Return the (x, y) coordinate for the center point of the cell that contains the specified text.  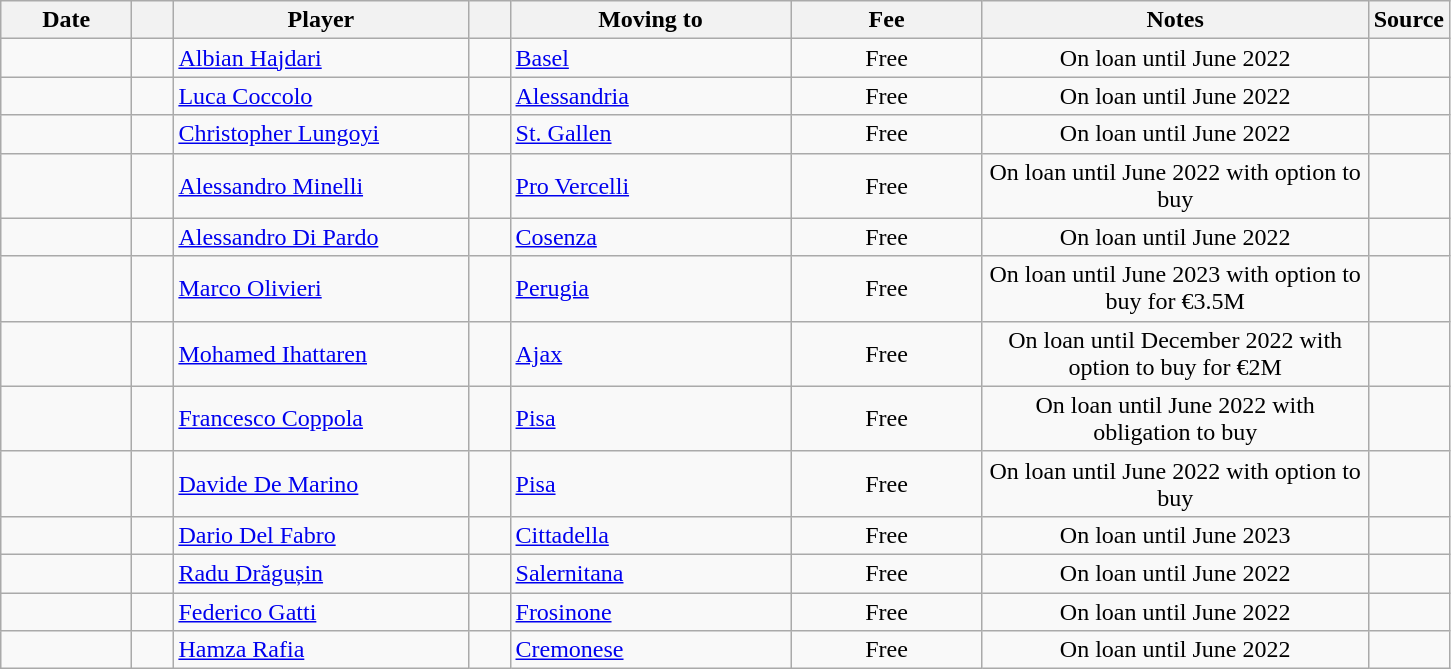
Radu Drăgușin (321, 573)
Salernitana (650, 573)
Basel (650, 58)
Luca Coccolo (321, 96)
On loan until June 2022 with obligation to buy (1175, 418)
Source (1408, 20)
St. Gallen (650, 134)
Cremonese (650, 650)
Dario Del Fabro (321, 535)
Player (321, 20)
Christopher Lungoyi (321, 134)
Cittadella (650, 535)
Cosenza (650, 237)
On loan until June 2023 with option to buy for €3.5M (1175, 288)
Ajax (650, 354)
Perugia (650, 288)
Hamza Rafia (321, 650)
Fee (886, 20)
Moving to (650, 20)
Albian Hajdari (321, 58)
On loan until December 2022 with option to buy for €2M (1175, 354)
Frosinone (650, 611)
Francesco Coppola (321, 418)
Federico Gatti (321, 611)
Davide De Marino (321, 484)
Alessandro Di Pardo (321, 237)
Mohamed Ihattaren (321, 354)
Marco Olivieri (321, 288)
Alessandro Minelli (321, 186)
On loan until June 2023 (1175, 535)
Date (66, 20)
Alessandria (650, 96)
Notes (1175, 20)
Pro Vercelli (650, 186)
